Locate the cell with the specified text and output its (X, Y) center coordinate. 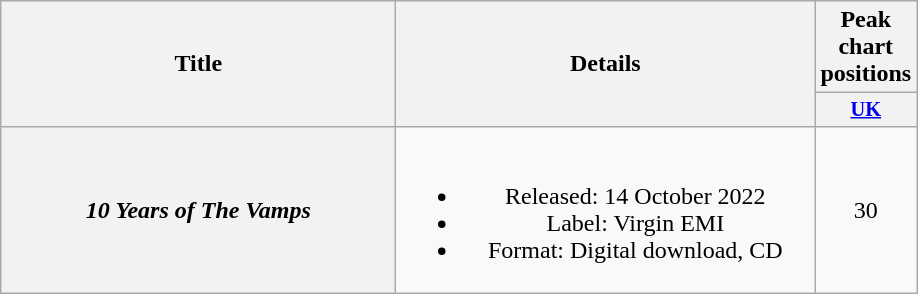
Details (606, 64)
30 (866, 210)
10 Years of The Vamps (198, 210)
Peak chart positions (866, 47)
UK (866, 110)
Title (198, 64)
Released: 14 October 2022Label: Virgin EMIFormat: Digital download, CD (606, 210)
